Locate the cell with the specified text and output its [X, Y] center coordinate. 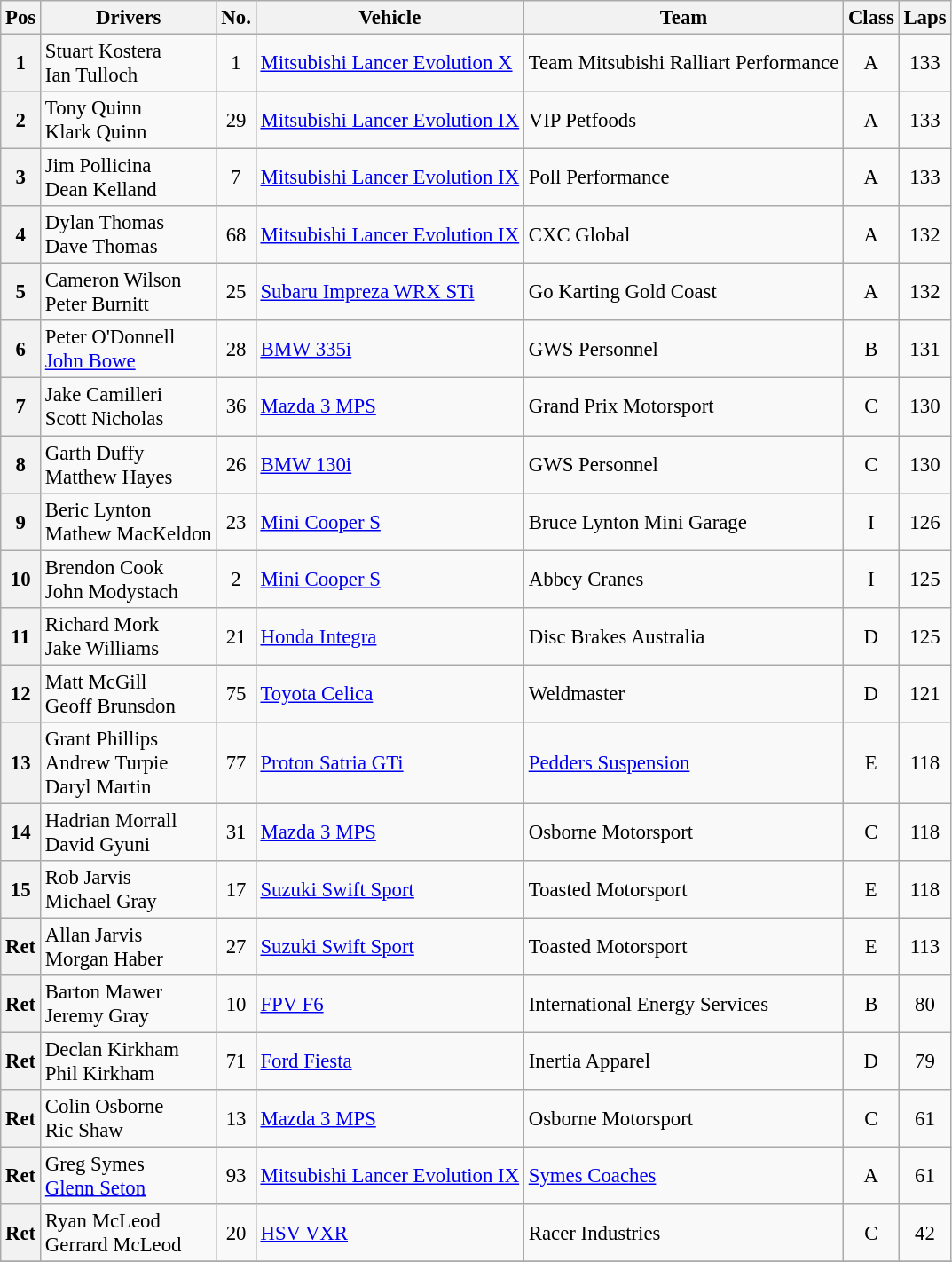
Proton Satria GTi [389, 763]
Mitsubishi Lancer Evolution X [389, 64]
CXC Global [683, 234]
4 [21, 234]
Symes Coaches [683, 1177]
5 [21, 293]
Brendon CookJohn Modystach [129, 579]
31 [236, 832]
71 [236, 1061]
Beric LyntonMathew MacKeldon [129, 522]
80 [924, 1005]
Declan KirkhamPhil Kirkham [129, 1061]
BMW 130i [389, 465]
Subaru Impreza WRX STi [389, 293]
25 [236, 293]
23 [236, 522]
Poll Performance [683, 177]
Pedders Suspension [683, 763]
Greg SymesGlenn Seton [129, 1177]
3 [21, 177]
Dylan ThomasDave Thomas [129, 234]
Peter O'DonnellJohn Bowe [129, 350]
79 [924, 1061]
Hadrian MorrallDavid Gyuni [129, 832]
126 [924, 522]
29 [236, 121]
42 [924, 1234]
21 [236, 635]
No. [236, 18]
Rob JarvisMichael Gray [129, 889]
BMW 335i [389, 350]
Jake CamilleriScott Nicholas [129, 406]
Go Karting Gold Coast [683, 293]
20 [236, 1234]
Jim PollicinaDean Kelland [129, 177]
68 [236, 234]
Vehicle [389, 18]
Cameron WilsonPeter Burnitt [129, 293]
9 [21, 522]
27 [236, 946]
Garth DuffyMatthew Hayes [129, 465]
Colin OsborneRic Shaw [129, 1118]
Team Mitsubishi Ralliart Performance [683, 64]
International Energy Services [683, 1005]
28 [236, 350]
Bruce Lynton Mini Garage [683, 522]
93 [236, 1177]
36 [236, 406]
Racer Industries [683, 1234]
Laps [924, 18]
FPV F6 [389, 1005]
12 [21, 694]
Abbey Cranes [683, 579]
Honda Integra [389, 635]
Inertia Apparel [683, 1061]
121 [924, 694]
113 [924, 946]
8 [21, 465]
HSV VXR [389, 1234]
Grand Prix Motorsport [683, 406]
Matt McGillGeoff Brunsdon [129, 694]
Richard MorkJake Williams [129, 635]
15 [21, 889]
Tony QuinnKlark Quinn [129, 121]
Class [871, 18]
VIP Petfoods [683, 121]
Barton MawerJeremy Gray [129, 1005]
14 [21, 832]
131 [924, 350]
Disc Brakes Australia [683, 635]
Team [683, 18]
26 [236, 465]
6 [21, 350]
75 [236, 694]
Toyota Celica [389, 694]
11 [21, 635]
Ford Fiesta [389, 1061]
Pos [21, 18]
Ryan McLeodGerrard McLeod [129, 1234]
Drivers [129, 18]
Weldmaster [683, 694]
Stuart KosteraIan Tulloch [129, 64]
77 [236, 763]
17 [236, 889]
Grant PhillipsAndrew TurpieDaryl Martin [129, 763]
Allan JarvisMorgan Haber [129, 946]
